Find where the given text appears and provide that cell's center as (X, Y) coordinate. 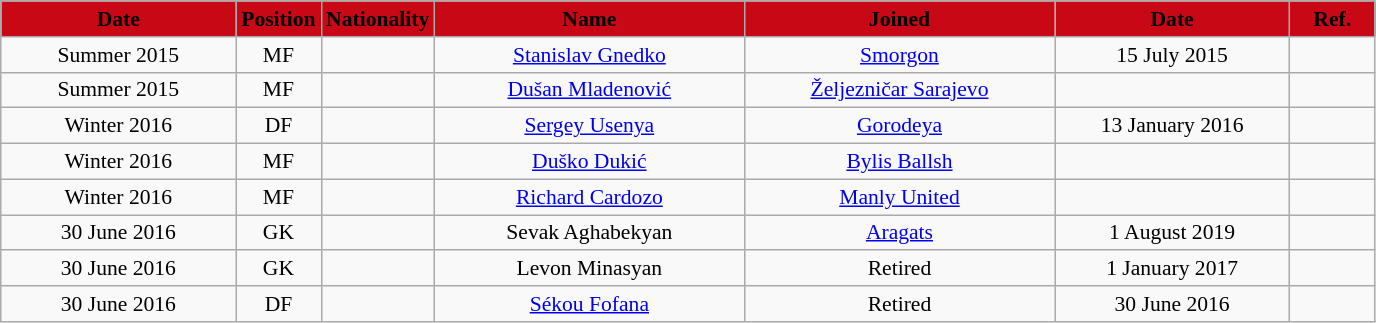
Dušan Mladenović (589, 90)
Duško Dukić (589, 162)
Sevak Aghabekyan (589, 233)
Smorgon (899, 55)
Position (278, 19)
Sergey Usenya (589, 126)
1 January 2017 (1172, 269)
Richard Cardozo (589, 197)
Stanislav Gnedko (589, 55)
Name (589, 19)
15 July 2015 (1172, 55)
Sékou Fofana (589, 304)
Joined (899, 19)
Nationality (378, 19)
Gorodeya (899, 126)
Željezničar Sarajevo (899, 90)
1 August 2019 (1172, 233)
Levon Minasyan (589, 269)
Aragats (899, 233)
Manly United (899, 197)
13 January 2016 (1172, 126)
Bylis Ballsh (899, 162)
Ref. (1332, 19)
